Capture the cell that displays the provided text and extract its [X, Y] central coordinate. 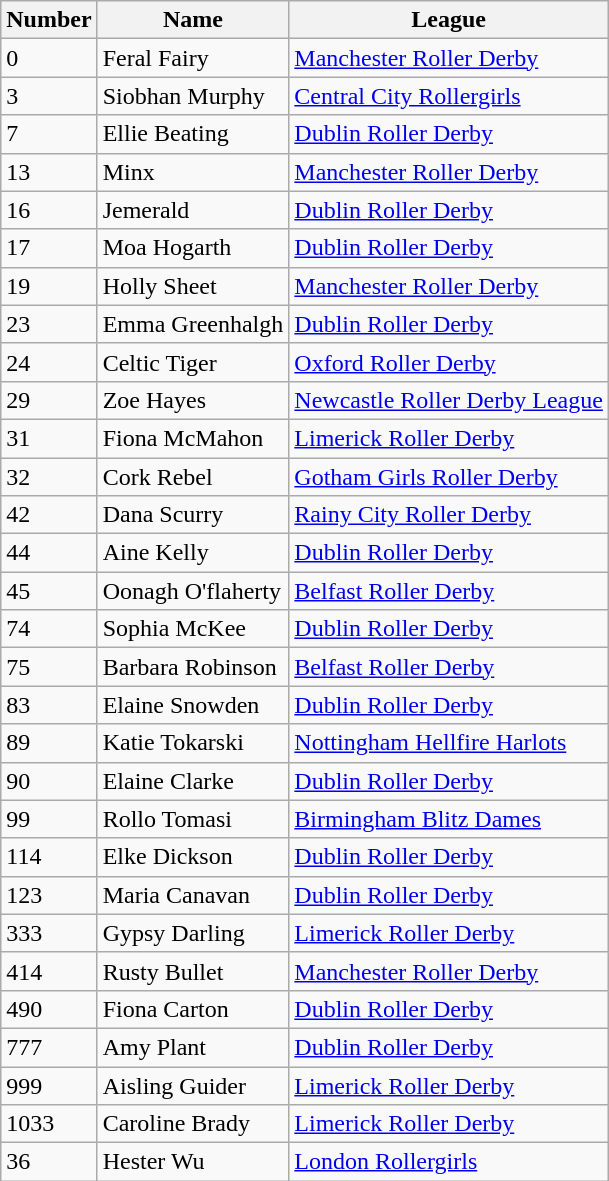
Emma Greenhalgh [193, 324]
Aine Kelly [193, 553]
90 [49, 781]
Cork Rebel [193, 477]
777 [49, 1047]
Fiona McMahon [193, 438]
Rainy City Roller Derby [449, 515]
13 [49, 172]
Gotham Girls Roller Derby [449, 477]
Dana Scurry [193, 515]
3 [49, 96]
19 [49, 286]
83 [49, 705]
99 [49, 819]
Caroline Brady [193, 1124]
42 [49, 515]
League [449, 20]
16 [49, 210]
Ellie Beating [193, 134]
Holly Sheet [193, 286]
44 [49, 553]
Elaine Clarke [193, 781]
Oonagh O'flaherty [193, 591]
Nottingham Hellfire Harlots [449, 743]
32 [49, 477]
Rollo Tomasi [193, 819]
7 [49, 134]
London Rollergirls [449, 1162]
Number [49, 20]
Gypsy Darling [193, 933]
Maria Canavan [193, 895]
Oxford Roller Derby [449, 362]
17 [49, 248]
36 [49, 1162]
74 [49, 629]
Rusty Bullet [193, 971]
Newcastle Roller Derby League [449, 400]
45 [49, 591]
Jemerald [193, 210]
Elke Dickson [193, 857]
Zoe Hayes [193, 400]
490 [49, 1009]
Fiona Carton [193, 1009]
89 [49, 743]
Hester Wu [193, 1162]
23 [49, 324]
Katie Tokarski [193, 743]
333 [49, 933]
31 [49, 438]
Name [193, 20]
Feral Fairy [193, 58]
Barbara Robinson [193, 667]
Birmingham Blitz Dames [449, 819]
123 [49, 895]
0 [49, 58]
75 [49, 667]
Sophia McKee [193, 629]
999 [49, 1085]
Celtic Tiger [193, 362]
114 [49, 857]
Aisling Guider [193, 1085]
Minx [193, 172]
Siobhan Murphy [193, 96]
Elaine Snowden [193, 705]
29 [49, 400]
414 [49, 971]
1033 [49, 1124]
Moa Hogarth [193, 248]
Central City Rollergirls [449, 96]
Amy Plant [193, 1047]
24 [49, 362]
